Return the (x, y) coordinate for the center point of the cell that contains the specified text.  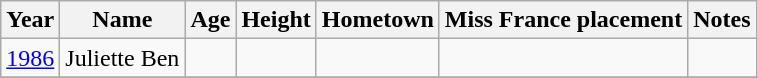
Age (210, 20)
Year (30, 20)
1986 (30, 58)
Miss France placement (563, 20)
Juliette Ben (122, 58)
Hometown (378, 20)
Notes (722, 20)
Name (122, 20)
Height (276, 20)
